Locate the cell with the specified text and output its [X, Y] center coordinate. 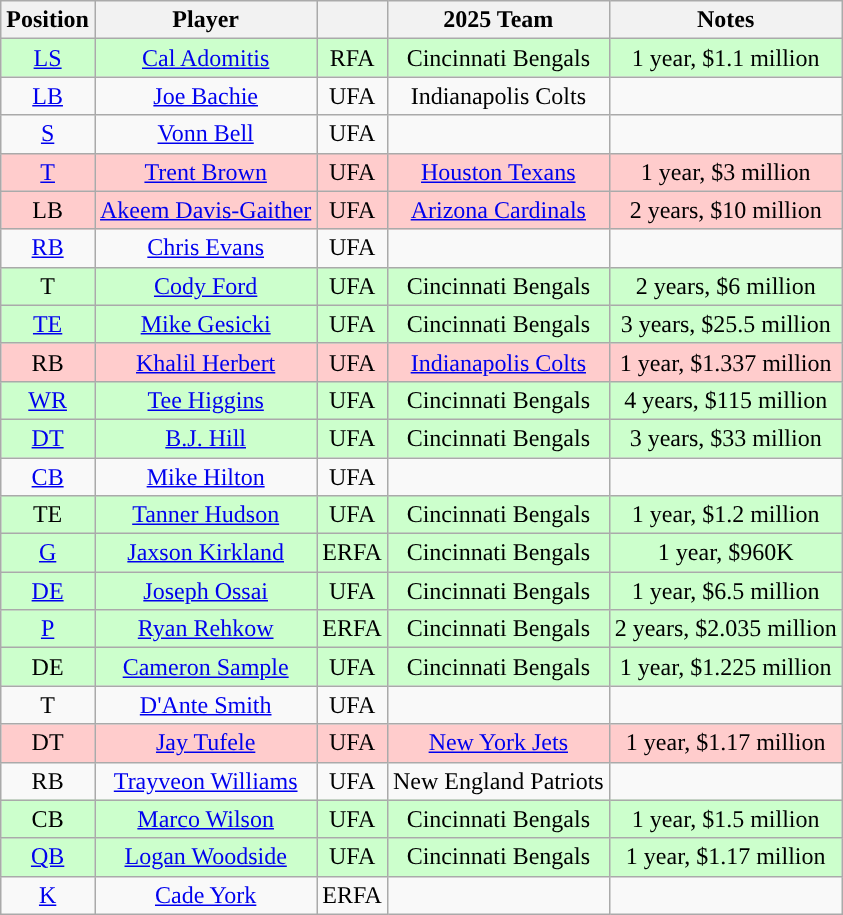
1 year, $1.5 million [726, 819]
3 years, $33 million [726, 438]
Ryan Rehkow [205, 629]
3 years, $25.5 million [726, 324]
Logan Woodside [205, 857]
4 years, $115 million [726, 400]
S [48, 134]
Vonn Bell [205, 134]
Mike Gesicki [205, 324]
Arizona Cardinals [498, 210]
Tanner Hudson [205, 515]
Player [205, 20]
Joe Bachie [205, 96]
WR [48, 400]
QB [48, 857]
Tee Higgins [205, 400]
RFA [352, 58]
Trayveon Williams [205, 781]
1 year, $1.2 million [726, 515]
Cal Adomitis [205, 58]
2 years, $2.035 million [726, 629]
Chris Evans [205, 248]
1 year, $1.1 million [726, 58]
1 year, $1.337 million [726, 362]
D'Ante Smith [205, 705]
1 year, $960K [726, 553]
B.J. Hill [205, 438]
New York Jets [498, 743]
1 year, $1.225 million [726, 667]
Mike Hilton [205, 477]
1 year, $6.5 million [726, 591]
Notes [726, 20]
LS [48, 58]
G [48, 553]
Cameron Sample [205, 667]
Jay Tufele [205, 743]
Akeem Davis-Gaither [205, 210]
1 year, $3 million [726, 172]
Trent Brown [205, 172]
Khalil Herbert [205, 362]
K [48, 895]
Houston Texans [498, 172]
Jaxson Kirkland [205, 553]
2 years, $10 million [726, 210]
Position [48, 20]
Cade York [205, 895]
New England Patriots [498, 781]
P [48, 629]
2 years, $6 million [726, 286]
Cody Ford [205, 286]
2025 Team [498, 20]
Marco Wilson [205, 819]
Joseph Ossai [205, 591]
